Return the [X, Y] coordinate for the center point of the cell that contains the specified text.  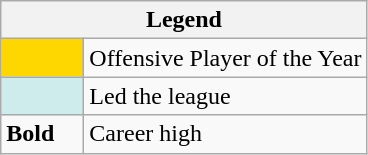
Led the league [226, 96]
Bold [42, 134]
Offensive Player of the Year [226, 58]
Legend [184, 20]
Career high [226, 134]
